Pinpoint the cell where the given text exists, returning its [x, y] midpoint coordinate. 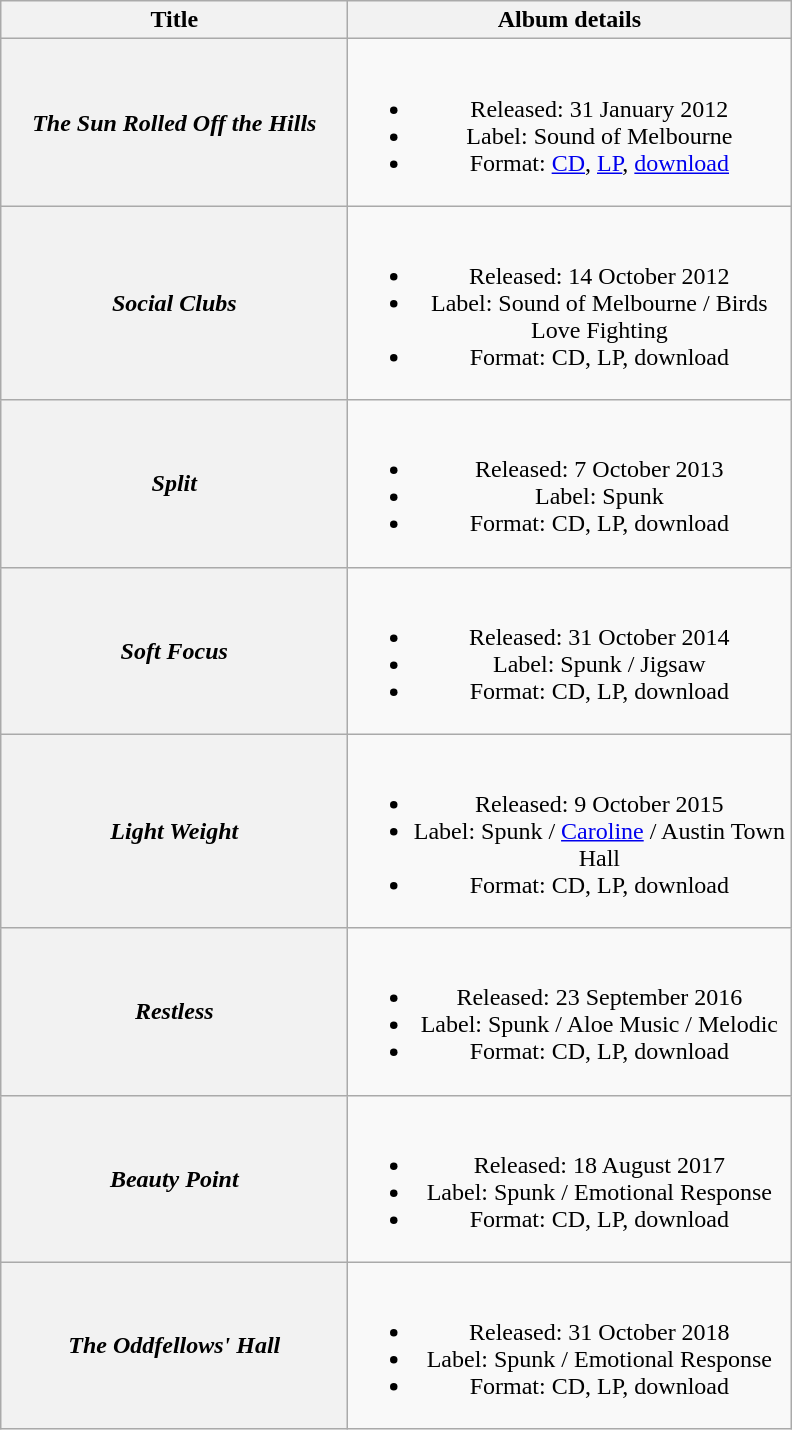
Beauty Point [174, 1178]
Split [174, 484]
Social Clubs [174, 303]
Released: 31 January 2012Label: Sound of MelbourneFormat: CD, LP, download [570, 122]
Released: 31 October 2014Label: Spunk / JigsawFormat: CD, LP, download [570, 650]
Album details [570, 20]
Released: 9 October 2015Label: Spunk / Caroline / Austin Town HallFormat: CD, LP, download [570, 831]
Title [174, 20]
The Oddfellows' Hall [174, 1346]
Released: 18 August 2017Label: Spunk / Emotional ResponseFormat: CD, LP, download [570, 1178]
Released: 7 October 2013Label: SpunkFormat: CD, LP, download [570, 484]
Light Weight [174, 831]
Restless [174, 1012]
The Sun Rolled Off the Hills [174, 122]
Released: 23 September 2016Label: Spunk / Aloe Music / MelodicFormat: CD, LP, download [570, 1012]
Released: 14 October 2012Label: Sound of Melbourne / Birds Love FightingFormat: CD, LP, download [570, 303]
Soft Focus [174, 650]
Released: 31 October 2018Label: Spunk / Emotional ResponseFormat: CD, LP, download [570, 1346]
